Identify which cell holds the provided text, then report its [X, Y] central coordinate. 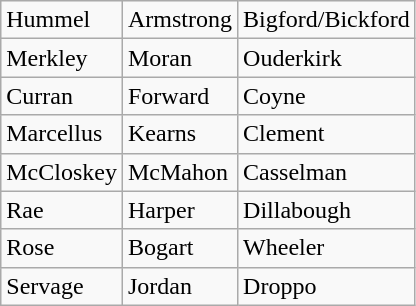
Rose [62, 248]
McMahon [180, 172]
Kearns [180, 134]
Armstrong [180, 20]
Wheeler [327, 248]
Casselman [327, 172]
Moran [180, 58]
Forward [180, 96]
Rae [62, 210]
Marcellus [62, 134]
Merkley [62, 58]
Dillabough [327, 210]
Bogart [180, 248]
Droppo [327, 286]
Jordan [180, 286]
McCloskey [62, 172]
Clement [327, 134]
Bigford/Bickford [327, 20]
Ouderkirk [327, 58]
Coyne [327, 96]
Harper [180, 210]
Servage [62, 286]
Hummel [62, 20]
Curran [62, 96]
